Scan for the cell matching the given text and deliver its (x, y) coordinate at center. 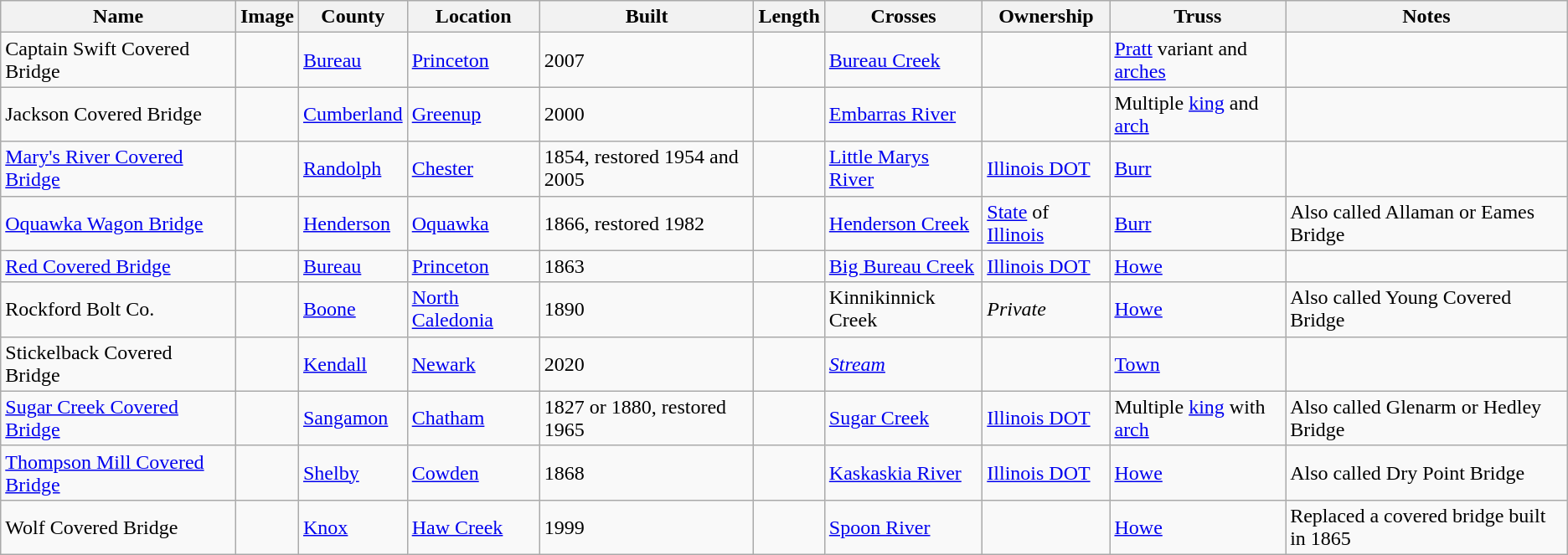
Name (119, 17)
1863 (647, 266)
Length (789, 17)
Sugar Creek Covered Bridge (119, 419)
Haw Creek (473, 527)
1866, restored 1982 (647, 223)
Pratt variant and arches (1198, 60)
Henderson (353, 223)
Sugar Creek (903, 419)
Chatham (473, 419)
Mary's River Covered Bridge (119, 169)
Sangamon (353, 419)
Image (266, 17)
1827 or 1880, restored 1965 (647, 419)
Greenup (473, 114)
Stickelback Covered Bridge (119, 363)
Captain Swift Covered Bridge (119, 60)
Spoon River (903, 527)
Henderson Creek (903, 223)
Also called Dry Point Bridge (1427, 472)
Cumberland (353, 114)
Also called Young Covered Bridge (1427, 310)
Multiple king with arch (1198, 419)
Shelby (353, 472)
Also called Glenarm or Hedley Bridge (1427, 419)
North Caledonia (473, 310)
Replaced a covered bridge built in 1865 (1427, 527)
1999 (647, 527)
Red Covered Bridge (119, 266)
Stream (903, 363)
Kinnikinnick Creek (903, 310)
Embarras River (903, 114)
Truss (1198, 17)
Jackson Covered Bridge (119, 114)
Rockford Bolt Co. (119, 310)
Cowden (473, 472)
Chester (473, 169)
Notes (1427, 17)
Little Marys River (903, 169)
Newark (473, 363)
Big Bureau Creek (903, 266)
2020 (647, 363)
Thompson Mill Covered Bridge (119, 472)
Oquawka (473, 223)
Kaskaskia River (903, 472)
2000 (647, 114)
Knox (353, 527)
Town (1198, 363)
Built (647, 17)
Multiple king and arch (1198, 114)
Bureau Creek (903, 60)
1890 (647, 310)
County (353, 17)
Ownership (1046, 17)
Crosses (903, 17)
Kendall (353, 363)
2007 (647, 60)
Location (473, 17)
Wolf Covered Bridge (119, 527)
Private (1046, 310)
Also called Allaman or Eames Bridge (1427, 223)
Boone (353, 310)
Randolph (353, 169)
1854, restored 1954 and 2005 (647, 169)
Oquawka Wagon Bridge (119, 223)
State of Illinois (1046, 223)
1868 (647, 472)
